Return the [x, y] coordinate for the center point of the cell that contains the specified text.  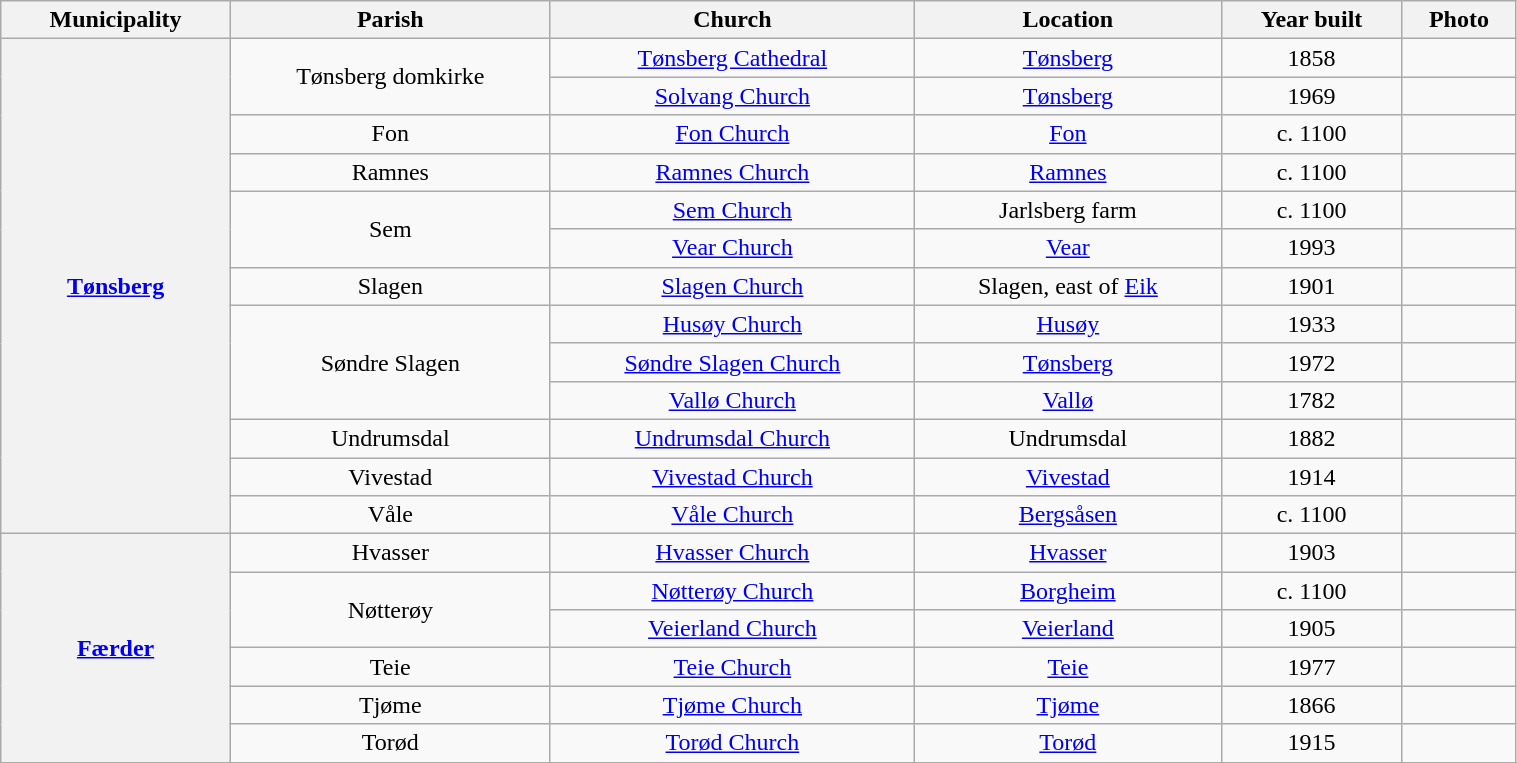
1901 [1312, 286]
1977 [1312, 667]
Husøy [1068, 324]
Vear Church [732, 248]
Vear [1068, 248]
1882 [1312, 438]
Undrumsdal Church [732, 438]
Tønsberg Cathedral [732, 58]
Husøy Church [732, 324]
Solvang Church [732, 96]
1933 [1312, 324]
Våle Church [732, 515]
Sem [390, 229]
1905 [1312, 629]
Fon Church [732, 134]
Veierland [1068, 629]
Municipality [116, 20]
Hvasser Church [732, 553]
Nøtterøy [390, 610]
Vallø Church [732, 400]
1866 [1312, 705]
Slagen [390, 286]
Slagen Church [732, 286]
Søndre Slagen [390, 362]
Bergsåsen [1068, 515]
1993 [1312, 248]
Jarlsberg farm [1068, 210]
1914 [1312, 477]
Søndre Slagen Church [732, 362]
Slagen, east of Eik [1068, 286]
Location [1068, 20]
Våle [390, 515]
Tjøme Church [732, 705]
Nøtterøy Church [732, 591]
Photo [1459, 20]
1915 [1312, 743]
Tønsberg domkirke [390, 77]
Church [732, 20]
Færder [116, 648]
Ramnes Church [732, 172]
Vivestad Church [732, 477]
1858 [1312, 58]
Sem Church [732, 210]
Borgheim [1068, 591]
1972 [1312, 362]
Year built [1312, 20]
1782 [1312, 400]
Torød Church [732, 743]
Veierland Church [732, 629]
1969 [1312, 96]
1903 [1312, 553]
Teie Church [732, 667]
Vallø [1068, 400]
Parish [390, 20]
